Find where the given text appears and provide that cell's center as [x, y] coordinate. 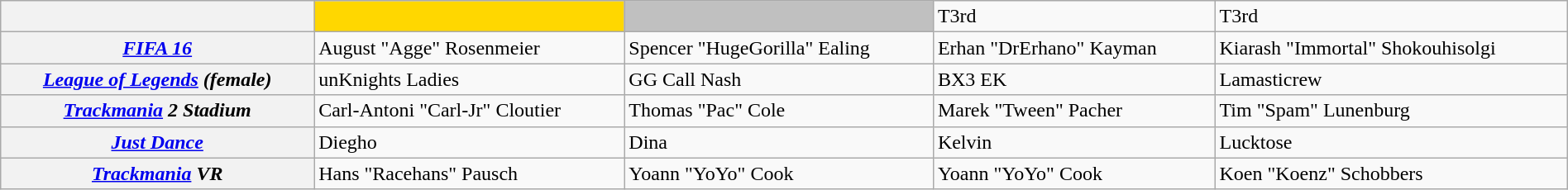
Lucktose [1391, 142]
Tim "Spam" Lunenburg [1391, 111]
BX3 EK [1073, 79]
Hans "Racehans" Pausch [470, 173]
August "Agge" Rosenmeier [470, 48]
Trackmania 2 Stadium [157, 111]
Carl-Antoni "Carl-Jr" Cloutier [470, 111]
unKnights Ladies [470, 79]
Diegho [470, 142]
Just Dance [157, 142]
Trackmania VR [157, 173]
Kiarash "Immortal" Shokouhisolgi [1391, 48]
Erhan "DrErhano" Kayman [1073, 48]
Marek "Tween" Pacher [1073, 111]
GG Call Nash [779, 79]
Koen "Koenz" Schobbers [1391, 173]
Dina [779, 142]
League of Legends (female) [157, 79]
Thomas "Pac" Cole [779, 111]
Spencer "HugeGorilla" Ealing [779, 48]
Lamasticrew [1391, 79]
Kelvin [1073, 142]
FIFA 16 [157, 48]
